Provide the (X, Y) coordinate of the cell's center where the given text is located.  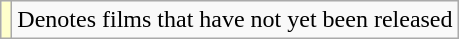
Denotes films that have not yet been released (235, 20)
